Provide the (X, Y) coordinate of the cell's center where the given text is located.  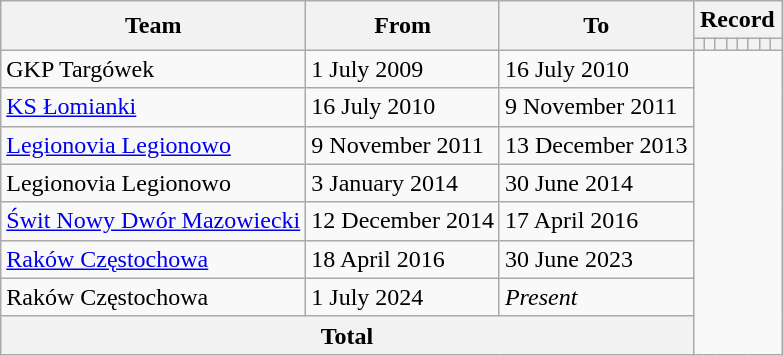
To (596, 26)
Świt Nowy Dwór Mazowiecki (154, 221)
30 June 2014 (596, 183)
GKP Targówek (154, 69)
3 January 2014 (403, 183)
12 December 2014 (403, 221)
18 April 2016 (403, 259)
Team (154, 26)
Record (737, 20)
1 July 2009 (403, 69)
From (403, 26)
Present (596, 297)
17 April 2016 (596, 221)
KS Łomianki (154, 107)
13 December 2013 (596, 145)
1 July 2024 (403, 297)
30 June 2023 (596, 259)
Total (347, 335)
